Scan for the cell matching the given text and deliver its (x, y) coordinate at center. 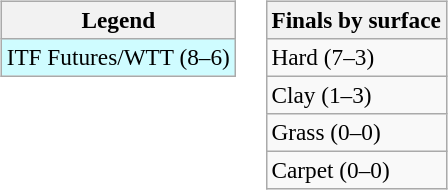
Clay (1–3) (356, 95)
Finals by surface (356, 20)
Legend (118, 20)
Grass (0–0) (356, 133)
ITF Futures/WTT (8–6) (118, 57)
Carpet (0–0) (356, 171)
Hard (7–3) (356, 57)
